Identify which cell holds the provided text, then report its [X, Y] central coordinate. 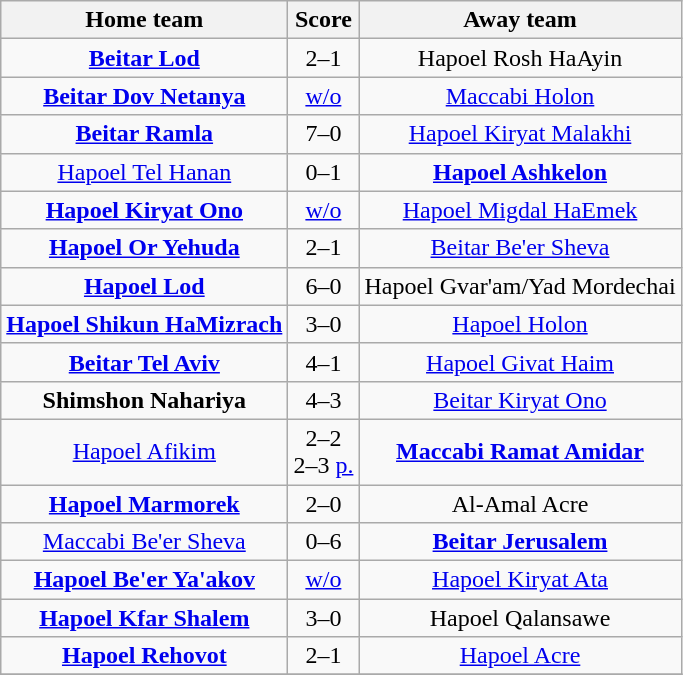
Beitar Kiryat Ono [520, 400]
Beitar Jerusalem [520, 542]
Away team [520, 20]
Hapoel Acre [520, 656]
Beitar Tel Aviv [144, 362]
Hapoel Marmorek [144, 503]
2–2 2–3 p. [324, 452]
Hapoel Tel Hanan [144, 172]
Maccabi Be'er Sheva [144, 542]
Beitar Be'er Sheva [520, 248]
Hapoel Kiryat Malakhi [520, 134]
7–0 [324, 134]
2–0 [324, 503]
0–1 [324, 172]
Hapoel Shikun HaMizrach [144, 324]
Hapoel Kiryat Ono [144, 210]
Hapoel Rosh HaAyin [520, 58]
Beitar Dov Netanya [144, 96]
Hapoel Kfar Shalem [144, 618]
Hapoel Kiryat Ata [520, 580]
Hapoel Migdal HaEmek [520, 210]
Hapoel Ashkelon [520, 172]
Hapoel Be'er Ya'akov [144, 580]
Al-Amal Acre [520, 503]
Hapoel Or Yehuda [144, 248]
Hapoel Qalansawe [520, 618]
Hapoel Gvar'am/Yad Mordechai [520, 286]
Maccabi Holon [520, 96]
Hapoel Lod [144, 286]
Hapoel Givat Haim [520, 362]
4–3 [324, 400]
Shimshon Nahariya [144, 400]
6–0 [324, 286]
Beitar Lod [144, 58]
Beitar Ramla [144, 134]
Hapoel Afikim [144, 452]
Hapoel Rehovot [144, 656]
Home team [144, 20]
4–1 [324, 362]
Hapoel Holon [520, 324]
Maccabi Ramat Amidar [520, 452]
Score [324, 20]
0–6 [324, 542]
